Provide the [x, y] coordinate of the cell's center where the given text is located.  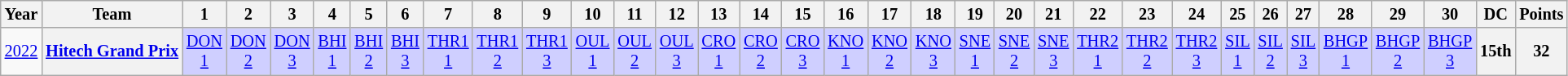
5 [368, 14]
CRO1 [718, 51]
BHI3 [406, 51]
DC [1496, 14]
SNE1 [975, 51]
8 [497, 14]
23 [1147, 14]
Hitech Grand Prix [112, 51]
2 [248, 14]
BHGP2 [1398, 51]
OUL3 [677, 51]
CRO3 [803, 51]
27 [1303, 14]
OUL2 [635, 51]
Team [112, 14]
THR23 [1197, 51]
SNE2 [1014, 51]
10 [593, 14]
25 [1237, 14]
DON1 [204, 51]
SIL1 [1237, 51]
BHGP1 [1346, 51]
DON2 [248, 51]
29 [1398, 14]
32 [1541, 51]
SNE3 [1053, 51]
THR22 [1147, 51]
THR11 [448, 51]
9 [547, 14]
THR12 [497, 51]
17 [889, 14]
2022 [21, 51]
OUL1 [593, 51]
BHI2 [368, 51]
26 [1270, 14]
20 [1014, 14]
1 [204, 14]
6 [406, 14]
15 [803, 14]
Points [1541, 14]
SIL3 [1303, 51]
BHI1 [332, 51]
28 [1346, 14]
19 [975, 14]
DON3 [292, 51]
24 [1197, 14]
CRO2 [761, 51]
11 [635, 14]
KNO3 [933, 51]
Year [21, 14]
18 [933, 14]
22 [1098, 14]
13 [718, 14]
KNO2 [889, 51]
KNO1 [845, 51]
30 [1450, 14]
16 [845, 14]
4 [332, 14]
14 [761, 14]
SIL2 [1270, 51]
3 [292, 14]
15th [1496, 51]
BHGP3 [1450, 51]
7 [448, 14]
21 [1053, 14]
THR21 [1098, 51]
12 [677, 14]
THR13 [547, 51]
